Return [X, Y] of the center of cell containing provided text 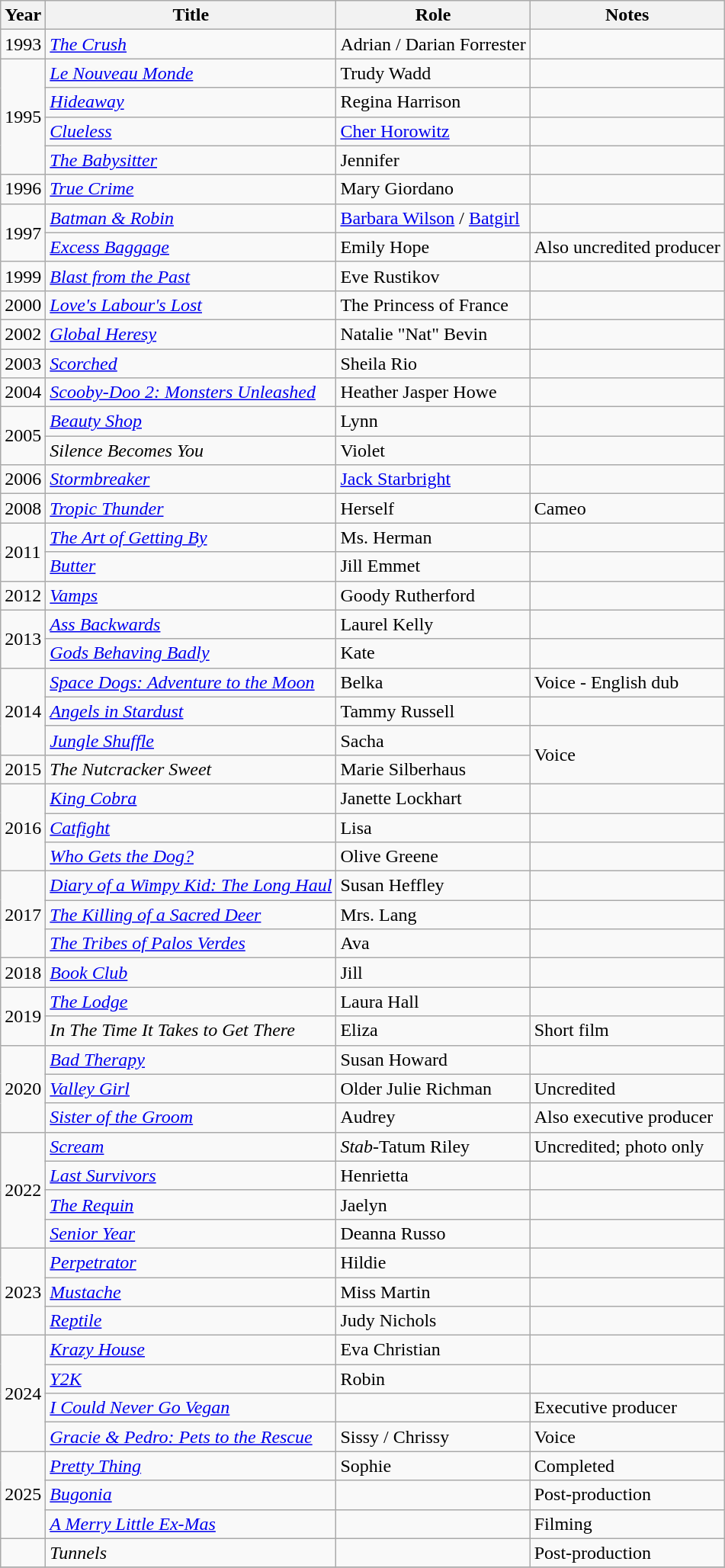
Batman & Robin [191, 218]
Sacha [433, 740]
Also uncredited producer [627, 247]
Henrietta [433, 1175]
Stormbreaker [191, 479]
The Nutcracker Sweet [191, 769]
Herself [433, 508]
A Merry Little Ex-Mas [191, 1524]
Barbara Wilson / Batgirl [433, 218]
Vamps [191, 595]
Blast from the Past [191, 276]
Tammy Russell [433, 711]
Tropic Thunder [191, 508]
Angels in Stardust [191, 711]
Butter [191, 566]
Jungle Shuffle [191, 740]
Beauty Shop [191, 422]
Filming [627, 1524]
Perpetrator [191, 1262]
Kate [433, 653]
Goody Rutherford [433, 595]
Sophie [433, 1466]
Year [23, 15]
Completed [627, 1466]
Krazy House [191, 1350]
1999 [23, 276]
Role [433, 15]
Title [191, 15]
Trudy Wadd [433, 73]
Mrs. Lang [433, 915]
2012 [23, 595]
Voice - English dub [627, 682]
Mustache [191, 1292]
2024 [23, 1393]
Last Survivors [191, 1175]
2008 [23, 508]
Book Club [191, 973]
Love's Labour's Lost [191, 305]
Silence Becomes You [191, 451]
Valley Girl [191, 1089]
Scooby-Doo 2: Monsters Unleashed [191, 393]
Catfight [191, 827]
1996 [23, 189]
2013 [23, 639]
The Babysitter [191, 160]
Reptile [191, 1321]
Ava [433, 944]
Sheila Rio [433, 364]
2017 [23, 915]
Jill [433, 973]
Sissy / Chrissy [433, 1437]
Hildie [433, 1262]
Eva Christian [433, 1350]
2020 [23, 1089]
Janette Lockhart [433, 798]
Deanna Russo [433, 1233]
2018 [23, 973]
Senior Year [191, 1233]
2019 [23, 1016]
Belka [433, 682]
2015 [23, 769]
Jack Starbright [433, 479]
1997 [23, 232]
Notes [627, 15]
The Lodge [191, 1002]
Mary Giordano [433, 189]
Heather Jasper Howe [433, 393]
Y2K [191, 1379]
2011 [23, 552]
Bugonia [191, 1495]
Tunnels [191, 1553]
Lynn [433, 422]
Eliza [433, 1031]
Older Julie Richman [433, 1089]
2006 [23, 479]
Adrian / Darian Forrester [433, 44]
The Crush [191, 44]
2003 [23, 364]
Also executive producer [627, 1117]
The Killing of a Sacred Deer [191, 915]
Diary of a Wimpy Kid: The Long Haul [191, 886]
Natalie "Nat" Bevin [433, 334]
Regina Harrison [433, 102]
1995 [23, 117]
2023 [23, 1291]
Jill Emmet [433, 566]
In The Time It Takes to Get There [191, 1031]
1993 [23, 44]
True Crime [191, 189]
Olive Greene [433, 857]
Scream [191, 1146]
Who Gets the Dog? [191, 857]
Laurel Kelly [433, 624]
Robin [433, 1379]
Ms. Herman [433, 537]
Pretty Thing [191, 1466]
Stab-Tatum Riley [433, 1146]
Jennifer [433, 160]
I Could Never Go Vegan [191, 1408]
2022 [23, 1190]
Uncredited [627, 1089]
Laura Hall [433, 1002]
Scorched [191, 364]
Space Dogs: Adventure to the Moon [191, 682]
Miss Martin [433, 1292]
Hideaway [191, 102]
Susan Howard [433, 1060]
Short film [627, 1031]
The Requin [191, 1204]
Executive producer [627, 1408]
Cher Horowitz [433, 131]
2005 [23, 436]
Uncredited; photo only [627, 1146]
Cameo [627, 508]
2000 [23, 305]
Lisa [433, 827]
Susan Heffley [433, 886]
2025 [23, 1495]
2004 [23, 393]
Gods Behaving Badly [191, 653]
Violet [433, 451]
2016 [23, 827]
The Tribes of Palos Verdes [191, 944]
Bad Therapy [191, 1060]
Sister of the Groom [191, 1117]
Global Heresy [191, 334]
Ass Backwards [191, 624]
The Art of Getting By [191, 537]
Marie Silberhaus [433, 769]
The Princess of France [433, 305]
Judy Nichols [433, 1321]
2002 [23, 334]
Eve Rustikov [433, 276]
Emily Hope [433, 247]
Gracie & Pedro: Pets to the Rescue [191, 1437]
Excess Baggage [191, 247]
Jaelyn [433, 1204]
2014 [23, 711]
Le Nouveau Monde [191, 73]
King Cobra [191, 798]
Clueless [191, 131]
Audrey [433, 1117]
